Find where the given text appears and provide that cell's center as (x, y) coordinate. 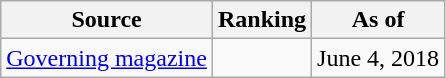
Governing magazine (107, 58)
As of (378, 20)
June 4, 2018 (378, 58)
Ranking (262, 20)
Source (107, 20)
